Determine the [x, y] coordinate at the center of the cell enclosing the given text.  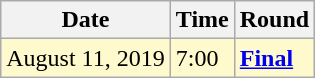
Round [274, 20]
7:00 [202, 58]
Date [86, 20]
August 11, 2019 [86, 58]
Final [274, 58]
Time [202, 20]
